Determine the [X, Y] coordinate at the center of the cell enclosing the given text.  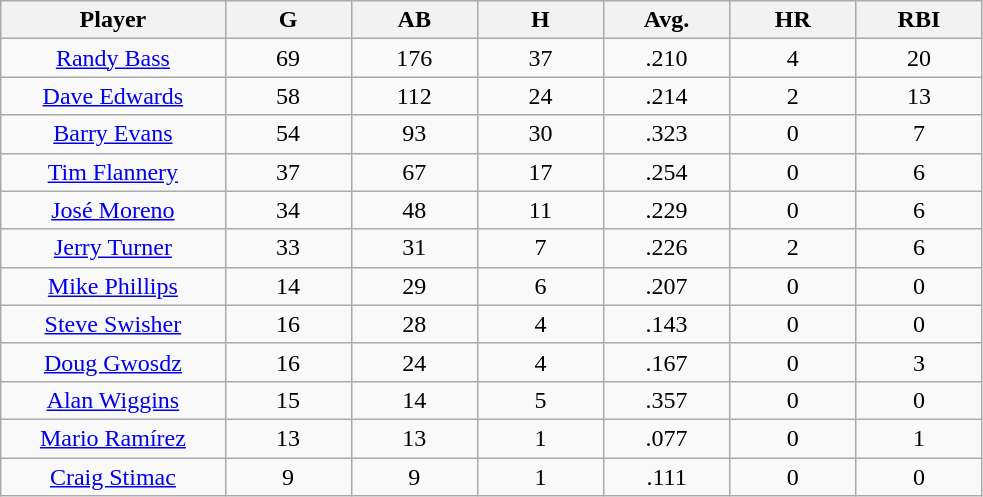
.214 [667, 96]
.111 [667, 477]
Mario Ramírez [113, 438]
29 [414, 286]
.323 [667, 134]
.143 [667, 324]
.254 [667, 172]
Steve Swisher [113, 324]
Dave Edwards [113, 96]
3 [919, 362]
RBI [919, 20]
Avg. [667, 20]
HR [793, 20]
H [540, 20]
15 [288, 400]
Randy Bass [113, 58]
Alan Wiggins [113, 400]
69 [288, 58]
.226 [667, 248]
.207 [667, 286]
34 [288, 210]
Barry Evans [113, 134]
Mike Phillips [113, 286]
.229 [667, 210]
Craig Stimac [113, 477]
.167 [667, 362]
AB [414, 20]
93 [414, 134]
.357 [667, 400]
54 [288, 134]
20 [919, 58]
30 [540, 134]
112 [414, 96]
17 [540, 172]
67 [414, 172]
11 [540, 210]
5 [540, 400]
28 [414, 324]
Tim Flannery [113, 172]
Jerry Turner [113, 248]
G [288, 20]
58 [288, 96]
José Moreno [113, 210]
.077 [667, 438]
33 [288, 248]
176 [414, 58]
.210 [667, 58]
31 [414, 248]
Doug Gwosdz [113, 362]
Player [113, 20]
48 [414, 210]
